Output the [X, Y] coordinate of the center of the cell containing the given text.  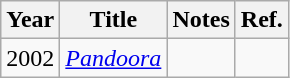
2002 [30, 58]
Pandoora [114, 58]
Title [114, 20]
Ref. [262, 20]
Notes [201, 20]
Year [30, 20]
